Capture the cell that displays the provided text and extract its (X, Y) central coordinate. 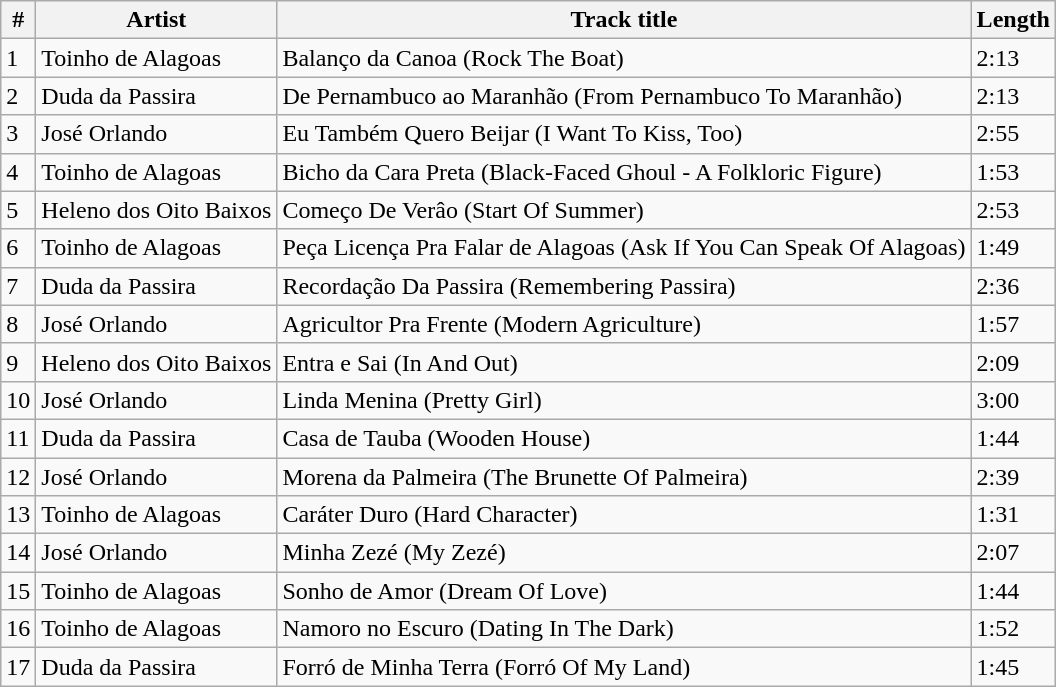
7 (18, 286)
3:00 (1013, 400)
2:53 (1013, 210)
2:39 (1013, 477)
2:07 (1013, 553)
16 (18, 629)
14 (18, 553)
1:49 (1013, 248)
2:36 (1013, 286)
Linda Menina (Pretty Girl) (624, 400)
3 (18, 134)
Balanço da Canoa (Rock The Boat) (624, 58)
Recordação Da Passira (Remembering Passira) (624, 286)
10 (18, 400)
11 (18, 438)
Casa de Tauba (Wooden House) (624, 438)
Forró de Minha Terra (Forró Of My Land) (624, 667)
Morena da Palmeira (The Brunette Of Palmeira) (624, 477)
1:57 (1013, 324)
Sonho de Amor (Dream Of Love) (624, 591)
Namoro no Escuro (Dating In The Dark) (624, 629)
2:55 (1013, 134)
De Pernambuco ao Maranhão (From Pernambuco To Maranhão) (624, 96)
Length (1013, 20)
Track title (624, 20)
Entra e Sai (In And Out) (624, 362)
1:45 (1013, 667)
Peça Licença Pra Falar de Alagoas (Ask If You Can Speak Of Alagoas) (624, 248)
1:52 (1013, 629)
17 (18, 667)
Eu Também Quero Beijar (I Want To Kiss, Too) (624, 134)
1:31 (1013, 515)
Caráter Duro (Hard Character) (624, 515)
5 (18, 210)
6 (18, 248)
15 (18, 591)
Bicho da Cara Preta (Black-Faced Ghoul - A Folkloric Figure) (624, 172)
Agricultor Pra Frente (Modern Agriculture) (624, 324)
Artist (156, 20)
8 (18, 324)
# (18, 20)
12 (18, 477)
9 (18, 362)
2:09 (1013, 362)
2 (18, 96)
1:53 (1013, 172)
13 (18, 515)
Minha Zezé (My Zezé) (624, 553)
4 (18, 172)
Começo De Verâo (Start Of Summer) (624, 210)
1 (18, 58)
